From the cell containing the given text, extract its center point as [X, Y] coordinate. 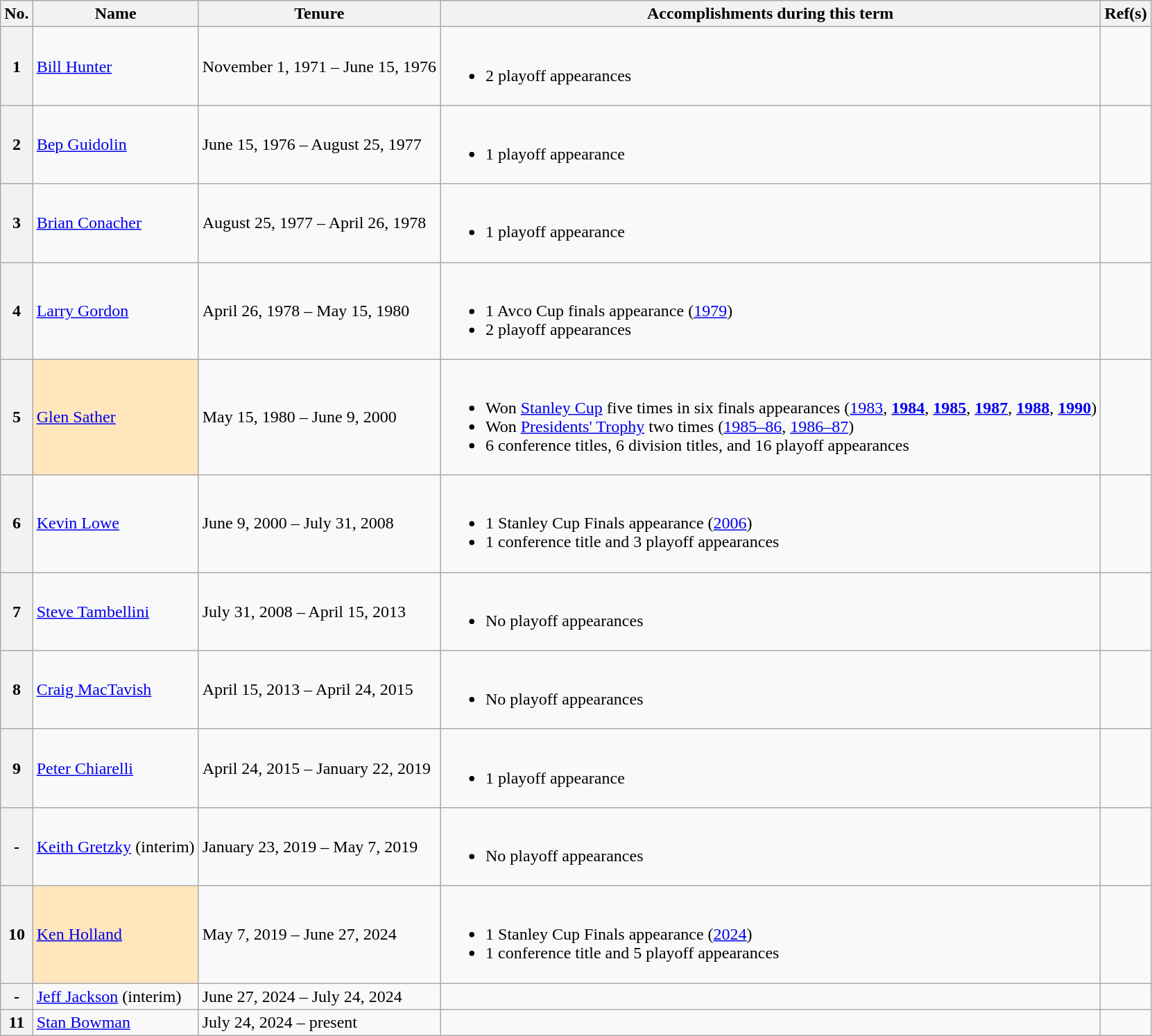
August 25, 1977 – April 26, 1978 [319, 223]
1 Stanley Cup Finals appearance (2006)1 conference title and 3 playoff appearances [770, 524]
10 [17, 934]
November 1, 1971 – June 15, 1976 [319, 67]
April 26, 1978 – May 15, 1980 [319, 311]
9 [17, 768]
Craig MacTavish [115, 689]
Glen Sather [115, 417]
3 [17, 223]
Peter Chiarelli [115, 768]
May 7, 2019 – June 27, 2024 [319, 934]
Ref(s) [1126, 14]
May 15, 1980 – June 9, 2000 [319, 417]
2 [17, 144]
July 31, 2008 – April 15, 2013 [319, 612]
4 [17, 311]
Accomplishments during this term [770, 14]
January 23, 2019 – May 7, 2019 [319, 846]
Bill Hunter [115, 67]
5 [17, 417]
1 Avco Cup finals appearance (1979)2 playoff appearances [770, 311]
July 24, 2024 – present [319, 1023]
June 9, 2000 – July 31, 2008 [319, 524]
Tenure [319, 14]
1 [17, 67]
Name [115, 14]
April 15, 2013 – April 24, 2015 [319, 689]
6 [17, 524]
Kevin Lowe [115, 524]
Jeff Jackson (interim) [115, 996]
Larry Gordon [115, 311]
No. [17, 14]
8 [17, 689]
Keith Gretzky (interim) [115, 846]
April 24, 2015 – January 22, 2019 [319, 768]
Brian Conacher [115, 223]
Stan Bowman [115, 1023]
11 [17, 1023]
1 Stanley Cup Finals appearance (2024)1 conference title and 5 playoff appearances [770, 934]
Bep Guidolin [115, 144]
June 27, 2024 – July 24, 2024 [319, 996]
Ken Holland [115, 934]
2 playoff appearances [770, 67]
June 15, 1976 – August 25, 1977 [319, 144]
7 [17, 612]
Steve Tambellini [115, 612]
